Scan for the cell matching the given text and deliver its [X, Y] coordinate at center. 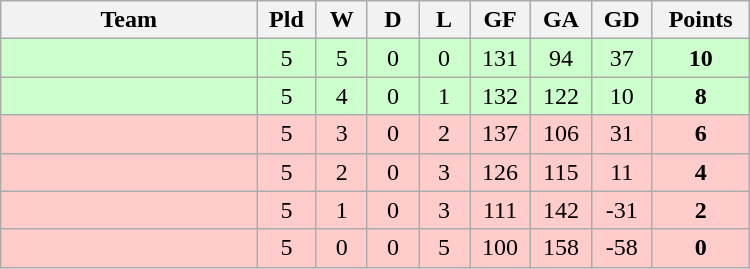
GD [622, 20]
158 [560, 248]
131 [500, 58]
94 [560, 58]
100 [500, 248]
Points [700, 20]
106 [560, 134]
Team [129, 20]
D [392, 20]
111 [500, 210]
31 [622, 134]
W [342, 20]
11 [622, 172]
137 [500, 134]
6 [700, 134]
142 [560, 210]
-31 [622, 210]
Pld [287, 20]
L [444, 20]
-58 [622, 248]
115 [560, 172]
GF [500, 20]
126 [500, 172]
8 [700, 96]
37 [622, 58]
132 [500, 96]
122 [560, 96]
GA [560, 20]
